Capture the cell that displays the provided text and extract its (x, y) central coordinate. 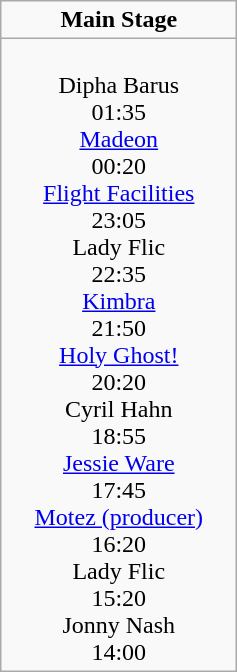
Main Stage (119, 20)
